Extract the (X, Y) coordinate from the center of the cell holding the provided text.  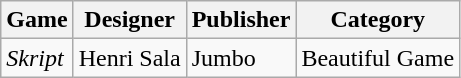
Skript (37, 58)
Category (378, 20)
Game (37, 20)
Jumbo (241, 58)
Henri Sala (130, 58)
Beautiful Game (378, 58)
Publisher (241, 20)
Designer (130, 20)
